Capture the cell that displays the provided text and extract its [X, Y] central coordinate. 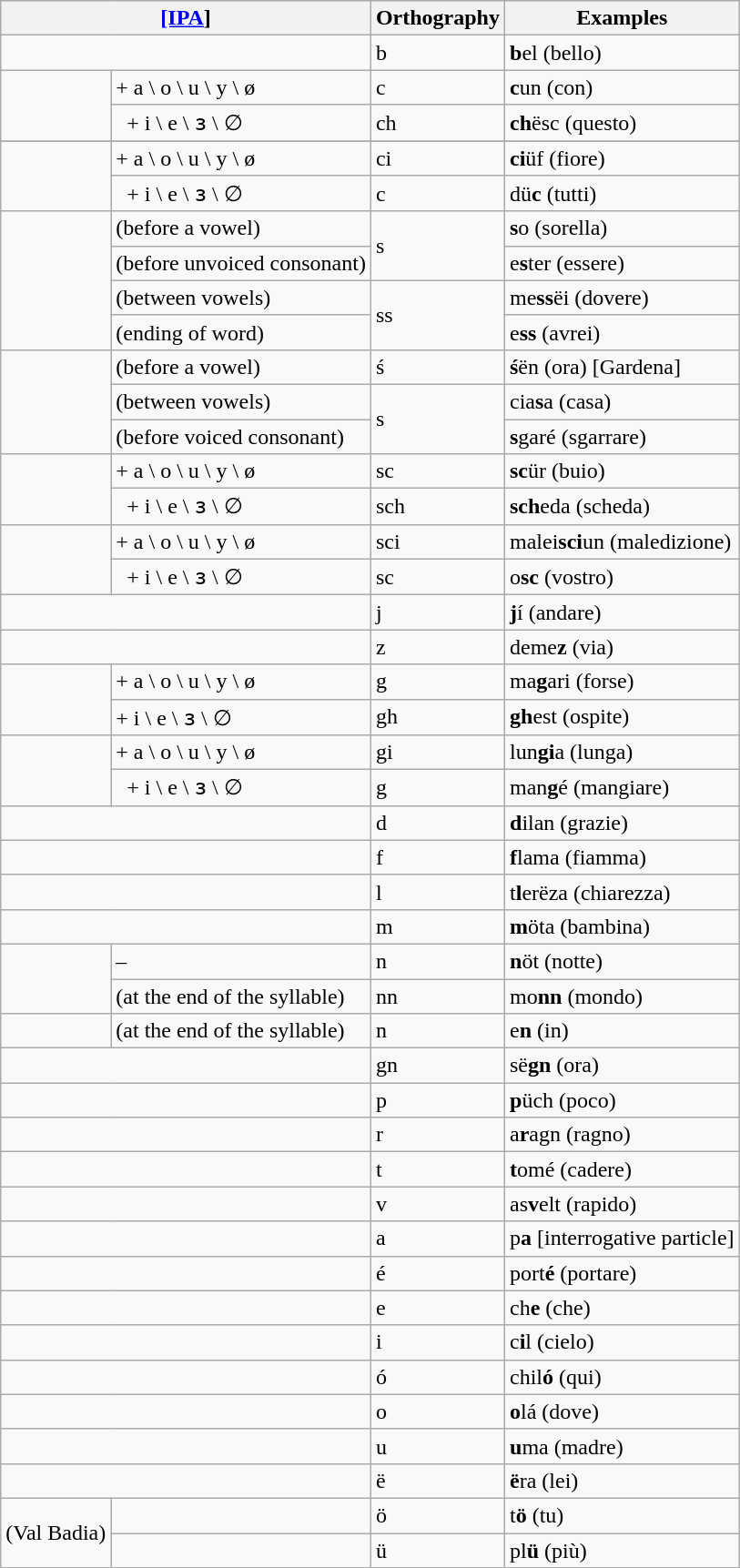
so (sorella) [622, 228]
a [437, 1239]
tomé (cadere) [622, 1169]
chësc (questo) [622, 123]
püch (poco) [622, 1100]
asvelt (rapido) [622, 1204]
ë [437, 1481]
magari (forse) [622, 682]
(before unvoiced consonant) [241, 263]
tlerëza (chiarezza) [622, 892]
é [437, 1273]
che (che) [622, 1308]
ss [437, 315]
tö (tu) [622, 1515]
düc (tutti) [622, 194]
b [437, 53]
flama (fiamma) [622, 857]
messëi (dovere) [622, 298]
l [437, 892]
bel (bello) [622, 53]
ciüf (fiore) [622, 157]
chiló (qui) [622, 1377]
f [437, 857]
uma (madre) [622, 1446]
d [437, 823]
nöt (notte) [622, 961]
osc (vostro) [622, 577]
ó [437, 1377]
o [437, 1411]
Examples [622, 18]
p [437, 1100]
v [437, 1204]
lungia (lunga) [622, 753]
ciasa (casa) [622, 401]
u [437, 1446]
ch [437, 123]
pa [interrogative particle] [622, 1239]
i [437, 1342]
gi [437, 753]
nn [437, 996]
j [437, 612]
(before voiced consonant) [241, 436]
ü [437, 1550]
ghest (ospite) [622, 717]
ëra (lei) [622, 1481]
(ending of word) [241, 332]
olá (dove) [622, 1411]
jí (andare) [622, 612]
sëgn (ora) [622, 1066]
cun (con) [622, 87]
– [241, 961]
scheda (scheda) [622, 507]
t [437, 1169]
sci [437, 541]
plü (più) [622, 1550]
cil (cielo) [622, 1342]
m [437, 926]
ess (avrei) [622, 332]
dilan (grazie) [622, 823]
sgaré (sgarrare) [622, 436]
scür (buio) [622, 471]
en (in) [622, 1031]
maleisciun (maledizione) [622, 541]
aragn (ragno) [622, 1135]
sch [437, 507]
monn (mondo) [622, 996]
(Val Badia) [56, 1533]
ester (essere) [622, 263]
Orthography [437, 18]
ś [437, 367]
demez (via) [622, 647]
gh [437, 717]
[IPA] [186, 18]
e [437, 1308]
z [437, 647]
möta (bambina) [622, 926]
r [437, 1135]
gn [437, 1066]
mangé (mangiare) [622, 788]
ci [437, 157]
porté (portare) [622, 1273]
śën (ora) [Gardena] [622, 367]
ö [437, 1515]
